Search for the cell housing the specified text and yield its [x, y] center coordinate. 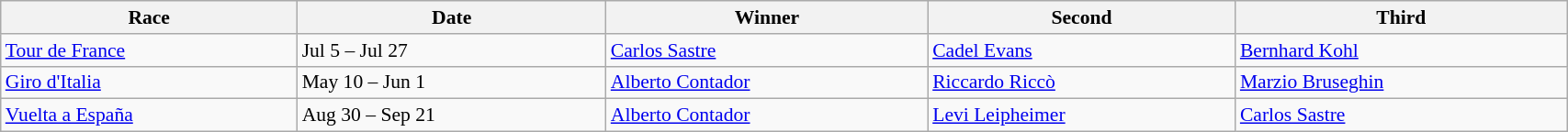
Levi Leipheimer [1082, 115]
Date [452, 17]
Bernhard Kohl [1402, 50]
Tour de France [149, 50]
Riccardo Riccò [1082, 82]
Winner [767, 17]
Giro d'Italia [149, 82]
Cadel Evans [1082, 50]
May 10 – Jun 1 [452, 82]
Race [149, 17]
Marzio Bruseghin [1402, 82]
Aug 30 – Sep 21 [452, 115]
Vuelta a España [149, 115]
Second [1082, 17]
Third [1402, 17]
Jul 5 – Jul 27 [452, 50]
